Pinpoint the cell where the given text exists, returning its (X, Y) midpoint coordinate. 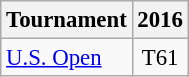
2016 (160, 20)
U.S. Open (66, 58)
T61 (160, 58)
Tournament (66, 20)
